Output the [x, y] coordinate of the center of the cell containing the given text.  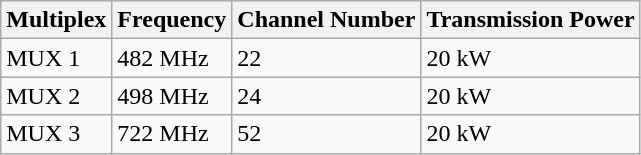
24 [326, 96]
Frequency [172, 20]
Multiplex [56, 20]
MUX 3 [56, 134]
498 MHz [172, 96]
MUX 2 [56, 96]
MUX 1 [56, 58]
722 MHz [172, 134]
22 [326, 58]
Transmission Power [530, 20]
Channel Number [326, 20]
52 [326, 134]
482 MHz [172, 58]
